Capture the cell that displays the provided text and extract its [x, y] central coordinate. 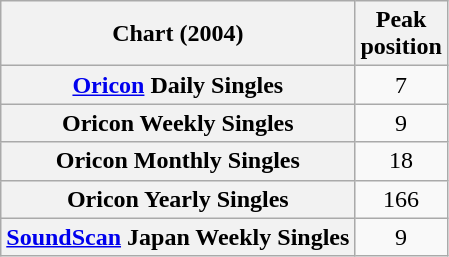
Peakposition [401, 34]
SoundScan Japan Weekly Singles [178, 237]
Oricon Yearly Singles [178, 199]
Oricon Daily Singles [178, 85]
18 [401, 161]
7 [401, 85]
Chart (2004) [178, 34]
166 [401, 199]
Oricon Weekly Singles [178, 123]
Oricon Monthly Singles [178, 161]
